Provide the [X, Y] coordinate of the cell's center where the given text is located.  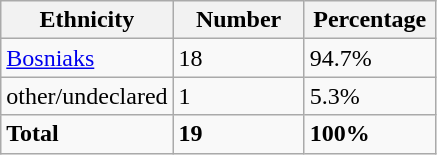
Total [87, 134]
5.3% [370, 96]
other/undeclared [87, 96]
1 [238, 96]
18 [238, 58]
94.7% [370, 58]
Bosniaks [87, 58]
Percentage [370, 20]
100% [370, 134]
19 [238, 134]
Ethnicity [87, 20]
Number [238, 20]
